Return the [X, Y] coordinate for the center point of the cell that contains the specified text.  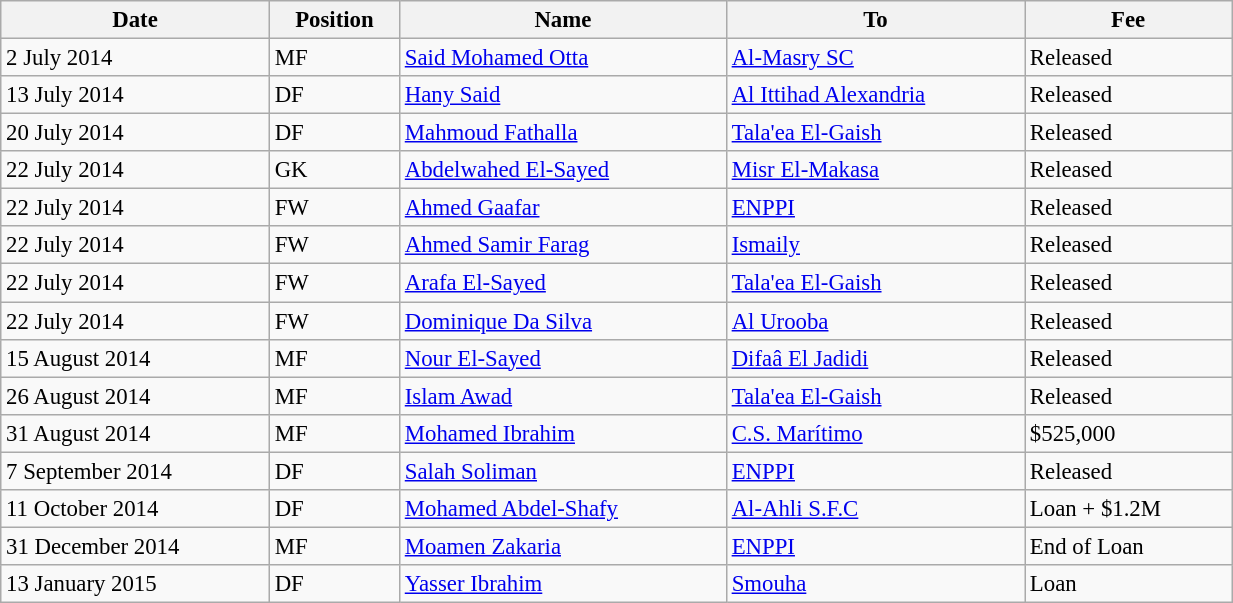
Ismaily [875, 245]
Loan + $1.2M [1128, 509]
Ahmed Samir Farag [562, 245]
Smouha [875, 584]
Ahmed Gaafar [562, 208]
Mohamed Ibrahim [562, 433]
Mahmoud Fathalla [562, 133]
Name [562, 20]
13 July 2014 [136, 95]
Abdelwahed El-Sayed [562, 170]
Dominique Da Silva [562, 321]
20 July 2014 [136, 133]
Said Mohamed Otta [562, 58]
Al Ittihad Alexandria [875, 95]
C.S. Marítimo [875, 433]
26 August 2014 [136, 396]
Yasser Ibrahim [562, 584]
Loan [1128, 584]
Salah Soliman [562, 471]
Al Urooba [875, 321]
Arafa El-Sayed [562, 283]
Moamen Zakaria [562, 546]
Misr El-Makasa [875, 170]
Difaâ El Jadidi [875, 358]
31 December 2014 [136, 546]
13 January 2015 [136, 584]
Al-Masry SC [875, 58]
To [875, 20]
Mohamed Abdel-Shafy [562, 509]
$525,000 [1128, 433]
Nour El-Sayed [562, 358]
Islam Awad [562, 396]
31 August 2014 [136, 433]
7 September 2014 [136, 471]
Position [334, 20]
11 October 2014 [136, 509]
Date [136, 20]
End of Loan [1128, 546]
Al-Ahli S.F.C [875, 509]
GK [334, 170]
15 August 2014 [136, 358]
2 July 2014 [136, 58]
Fee [1128, 20]
Hany Said [562, 95]
